Identify which cell holds the provided text, then report its (X, Y) central coordinate. 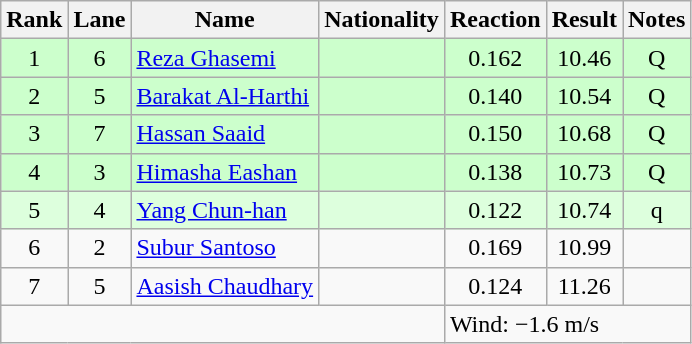
Aasish Chaudhary (225, 286)
Subur Santoso (225, 248)
0.140 (495, 96)
0.162 (495, 58)
Himasha Eashan (225, 172)
Notes (656, 20)
Name (225, 20)
Lane (100, 20)
Reza Ghasemi (225, 58)
Nationality (382, 20)
11.26 (584, 286)
10.74 (584, 210)
Reaction (495, 20)
10.73 (584, 172)
0.124 (495, 286)
0.150 (495, 134)
1 (34, 58)
0.122 (495, 210)
0.169 (495, 248)
Yang Chun-han (225, 210)
10.68 (584, 134)
0.138 (495, 172)
10.46 (584, 58)
Barakat Al-Harthi (225, 96)
Rank (34, 20)
Result (584, 20)
10.99 (584, 248)
Wind: −1.6 m/s (568, 324)
10.54 (584, 96)
Hassan Saaid (225, 134)
q (656, 210)
